Scan for the cell matching the given text and deliver its [X, Y] coordinate at center. 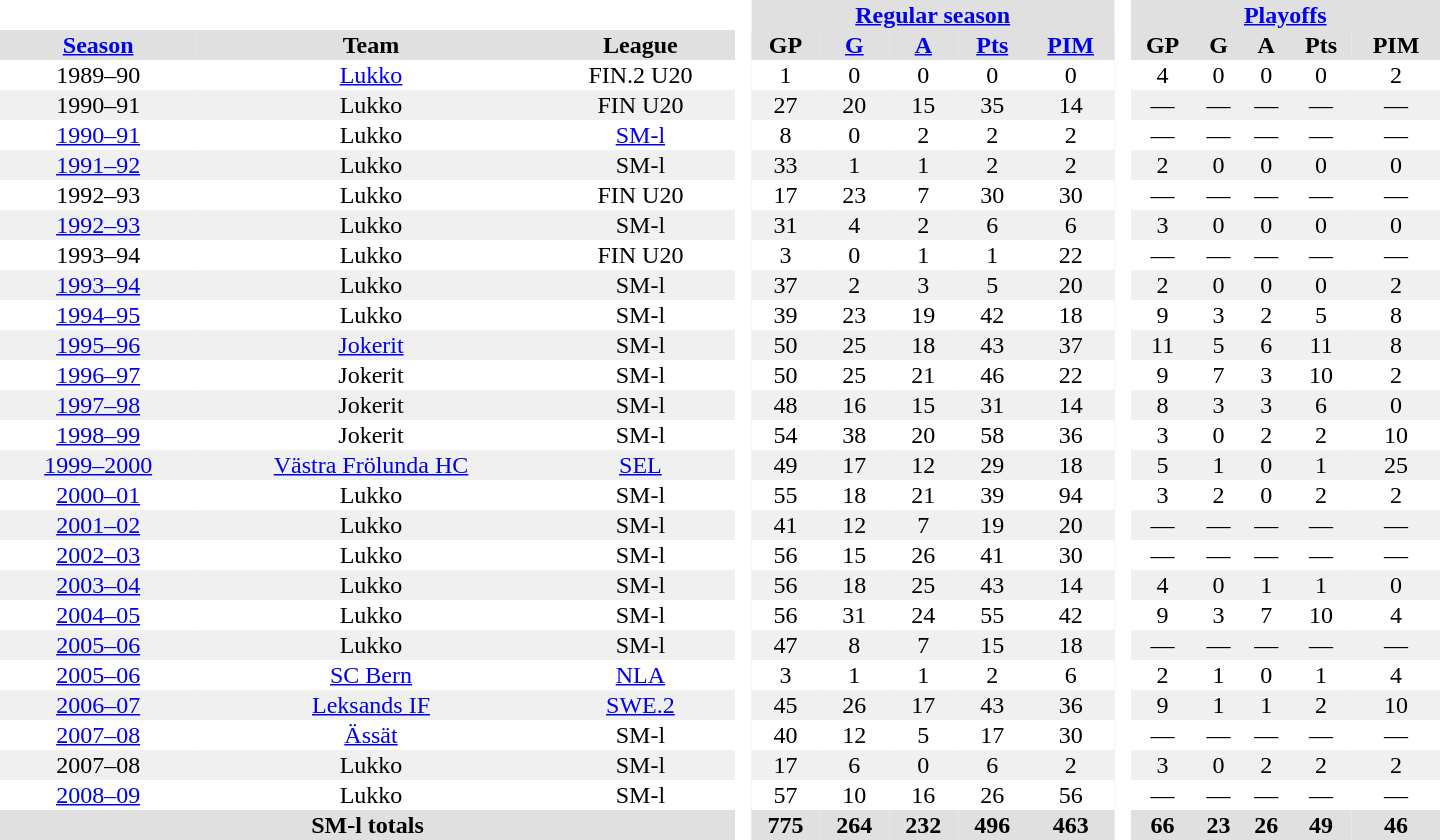
57 [786, 795]
2008–09 [98, 795]
29 [992, 465]
2004–05 [98, 615]
Leksands IF [371, 705]
48 [786, 405]
40 [786, 735]
Playoffs [1285, 15]
35 [992, 105]
463 [1071, 825]
1996–97 [98, 375]
SC Bern [371, 675]
2003–04 [98, 585]
264 [854, 825]
27 [786, 105]
775 [786, 825]
54 [786, 435]
Västra Frölunda HC [371, 465]
2000–01 [98, 495]
1994–95 [98, 315]
SEL [640, 465]
24 [924, 615]
1997–98 [98, 405]
2001–02 [98, 525]
1989–90 [98, 75]
232 [924, 825]
66 [1162, 825]
38 [854, 435]
94 [1071, 495]
33 [786, 165]
2006–07 [98, 705]
Team [371, 45]
FIN.2 U20 [640, 75]
2002–03 [98, 555]
45 [786, 705]
1995–96 [98, 345]
Regular season [933, 15]
1999–2000 [98, 465]
SWE.2 [640, 705]
1991–92 [98, 165]
1998–99 [98, 435]
SM-l totals [368, 825]
496 [992, 825]
NLA [640, 675]
Ässät [371, 735]
Season [98, 45]
58 [992, 435]
47 [786, 645]
League [640, 45]
